Determine the [X, Y] coordinate at the center of the cell enclosing the given text.  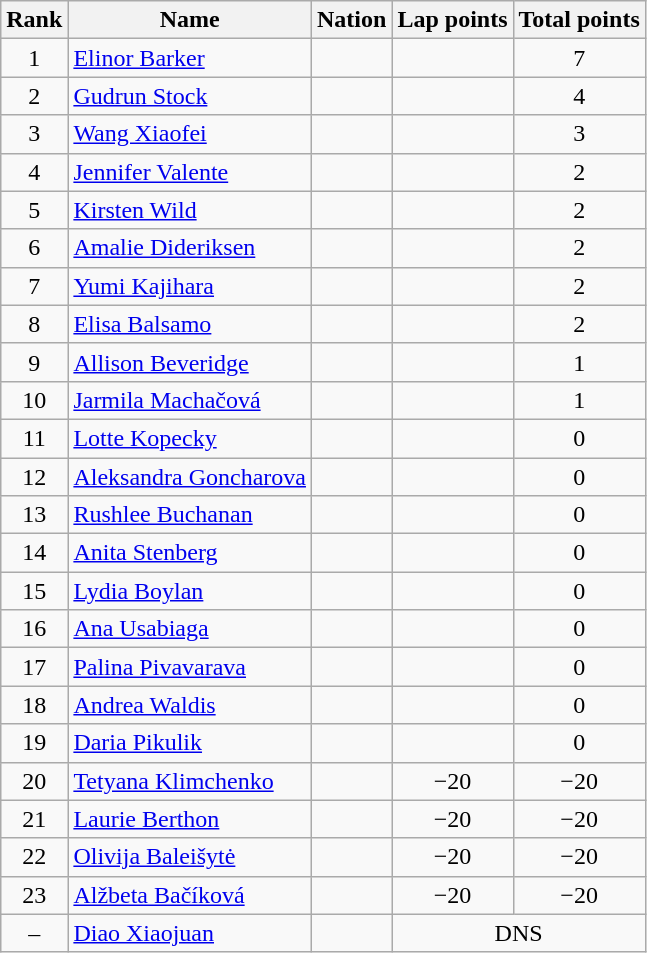
Ana Usabiaga [190, 629]
21 [34, 819]
23 [34, 895]
Name [190, 20]
– [34, 933]
Nation [351, 20]
6 [34, 248]
Palina Pivavarava [190, 667]
Tetyana Klimchenko [190, 781]
Andrea Waldis [190, 705]
Total points [579, 20]
9 [34, 362]
16 [34, 629]
18 [34, 705]
10 [34, 400]
19 [34, 743]
Anita Stenberg [190, 553]
13 [34, 515]
Laurie Berthon [190, 819]
Jarmila Machačová [190, 400]
Amalie Dideriksen [190, 248]
Wang Xiaofei [190, 134]
Lydia Boylan [190, 591]
Kirsten Wild [190, 210]
22 [34, 857]
Rushlee Buchanan [190, 515]
Jennifer Valente [190, 172]
Lotte Kopecky [190, 438]
11 [34, 438]
Allison Beveridge [190, 362]
Gudrun Stock [190, 96]
DNS [518, 933]
Rank [34, 20]
12 [34, 477]
Alžbeta Bačíková [190, 895]
8 [34, 324]
Yumi Kajihara [190, 286]
Daria Pikulik [190, 743]
5 [34, 210]
Aleksandra Goncharova [190, 477]
Elinor Barker [190, 58]
14 [34, 553]
Olivija Baleišytė [190, 857]
Diao Xiaojuan [190, 933]
15 [34, 591]
Lap points [452, 20]
Elisa Balsamo [190, 324]
17 [34, 667]
20 [34, 781]
